Return [X, Y] of the center of cell containing provided text 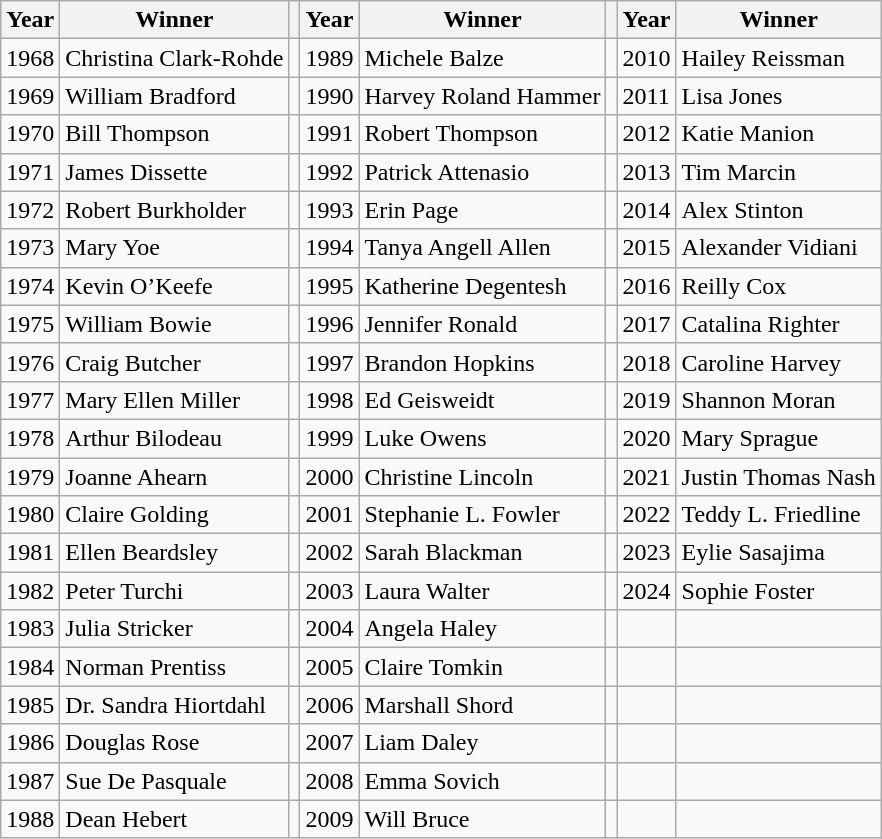
2007 [330, 743]
Christina Clark-Rohde [174, 58]
Douglas Rose [174, 743]
2010 [646, 58]
Harvey Roland Hammer [482, 96]
1980 [30, 515]
2016 [646, 286]
2009 [330, 819]
Claire Golding [174, 515]
Norman Prentiss [174, 667]
2005 [330, 667]
2014 [646, 210]
1971 [30, 172]
Robert Thompson [482, 134]
1999 [330, 438]
1983 [30, 629]
Arthur Bilodeau [174, 438]
Mary Ellen Miller [174, 400]
1996 [330, 324]
2022 [646, 515]
2011 [646, 96]
1994 [330, 248]
Jennifer Ronald [482, 324]
2021 [646, 477]
Eylie Sasajima [778, 553]
1979 [30, 477]
1973 [30, 248]
Ed Geisweidt [482, 400]
2000 [330, 477]
Catalina Righter [778, 324]
Ellen Beardsley [174, 553]
Michele Balze [482, 58]
Alex Stinton [778, 210]
2008 [330, 781]
2019 [646, 400]
Sue De Pasquale [174, 781]
1990 [330, 96]
1986 [30, 743]
2004 [330, 629]
Claire Tomkin [482, 667]
2002 [330, 553]
Katie Manion [778, 134]
Brandon Hopkins [482, 362]
Christine Lincoln [482, 477]
1968 [30, 58]
Erin Page [482, 210]
1991 [330, 134]
1970 [30, 134]
Lisa Jones [778, 96]
1969 [30, 96]
1988 [30, 819]
Angela Haley [482, 629]
2017 [646, 324]
Marshall Shord [482, 705]
William Bowie [174, 324]
2006 [330, 705]
Julia Stricker [174, 629]
1989 [330, 58]
James Dissette [174, 172]
Robert Burkholder [174, 210]
Peter Turchi [174, 591]
1978 [30, 438]
Justin Thomas Nash [778, 477]
1984 [30, 667]
2003 [330, 591]
Mary Sprague [778, 438]
1975 [30, 324]
1992 [330, 172]
Tim Marcin [778, 172]
1987 [30, 781]
1977 [30, 400]
1985 [30, 705]
Sophie Foster [778, 591]
2015 [646, 248]
Luke Owens [482, 438]
Caroline Harvey [778, 362]
Patrick Attenasio [482, 172]
1976 [30, 362]
1972 [30, 210]
2023 [646, 553]
2013 [646, 172]
2001 [330, 515]
1993 [330, 210]
Stephanie L. Fowler [482, 515]
Shannon Moran [778, 400]
Laura Walter [482, 591]
2024 [646, 591]
2018 [646, 362]
Craig Butcher [174, 362]
Dean Hebert [174, 819]
Dr. Sandra Hiortdahl [174, 705]
Liam Daley [482, 743]
Teddy L. Friedline [778, 515]
Mary Yoe [174, 248]
Sarah Blackman [482, 553]
1981 [30, 553]
Joanne Ahearn [174, 477]
1982 [30, 591]
Hailey Reissman [778, 58]
William Bradford [174, 96]
Emma Sovich [482, 781]
2020 [646, 438]
1995 [330, 286]
Bill Thompson [174, 134]
1998 [330, 400]
2012 [646, 134]
Will Bruce [482, 819]
Reilly Cox [778, 286]
Alexander Vidiani [778, 248]
1974 [30, 286]
1997 [330, 362]
Kevin O’Keefe [174, 286]
Katherine Degentesh [482, 286]
Tanya Angell Allen [482, 248]
